Find where the given text appears and provide that cell's center as (X, Y) coordinate. 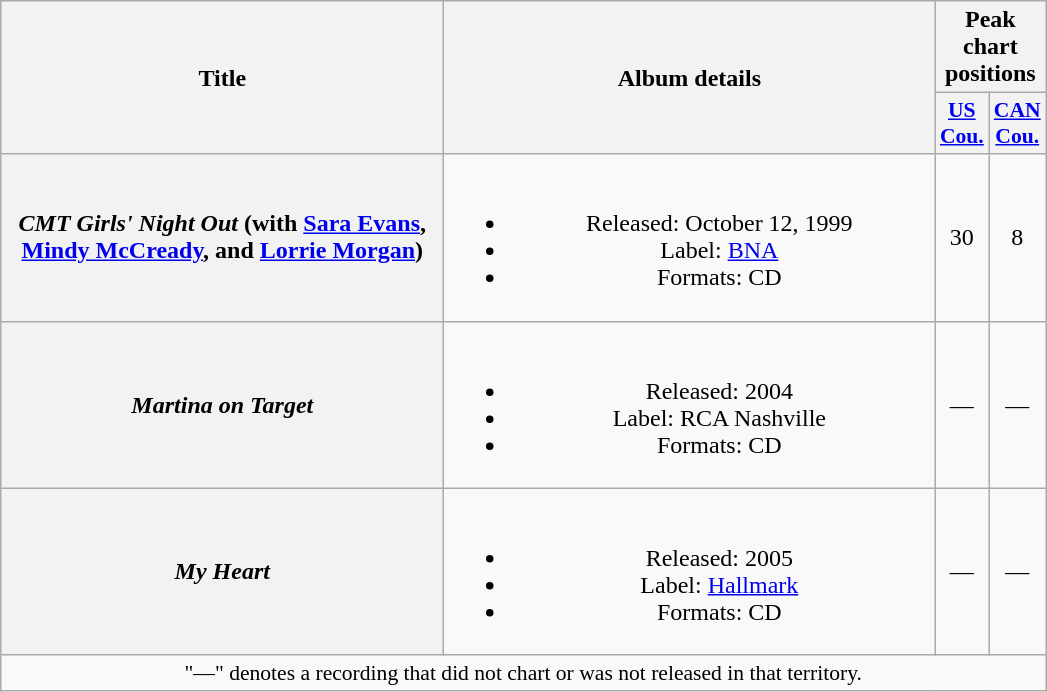
"—" denotes a recording that did not chart or was not released in that territory. (524, 673)
Released: 2005Label: HallmarkFormats: CD (690, 572)
Album details (690, 78)
8 (1018, 238)
Released: 2004Label: RCA NashvilleFormats: CD (690, 404)
My Heart (222, 572)
CANCou. (1018, 124)
Title (222, 78)
30 (962, 238)
Martina on Target (222, 404)
Released: October 12, 1999Label: BNAFormats: CD (690, 238)
Peak chartpositions (990, 47)
USCou. (962, 124)
CMT Girls' Night Out (with Sara Evans,Mindy McCready, and Lorrie Morgan) (222, 238)
